Search for the cell housing the specified text and yield its (x, y) center coordinate. 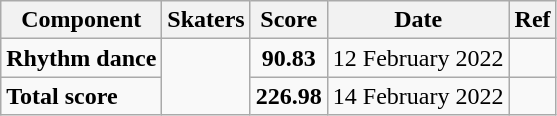
Component (82, 20)
Skaters (206, 20)
Total score (82, 96)
12 February 2022 (418, 58)
90.83 (288, 58)
Score (288, 20)
Date (418, 20)
14 February 2022 (418, 96)
Rhythm dance (82, 58)
226.98 (288, 96)
Ref (532, 20)
